Capture the cell that displays the provided text and extract its (X, Y) central coordinate. 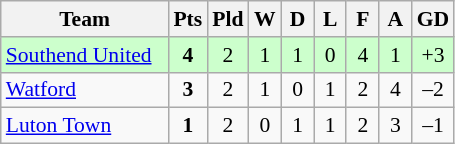
F (362, 19)
Pts (188, 19)
D (298, 19)
Southend United (85, 55)
W (266, 19)
Pld (228, 19)
Luton Town (85, 126)
–1 (434, 126)
Team (85, 19)
GD (434, 19)
A (396, 19)
L (330, 19)
Watford (85, 90)
+3 (434, 55)
–2 (434, 90)
